Capture the cell that displays the provided text and extract its [X, Y] central coordinate. 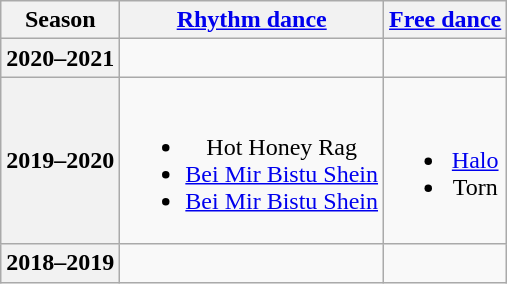
2019–2020 [60, 160]
2018–2019 [60, 263]
Hot Honey Rag Bei Mir Bistu Shein Bei Mir Bistu Shein [252, 160]
HaloTorn [446, 160]
Rhythm dance [252, 20]
Free dance [446, 20]
2020–2021 [60, 58]
Season [60, 20]
